Scan for the cell matching the given text and deliver its [X, Y] coordinate at center. 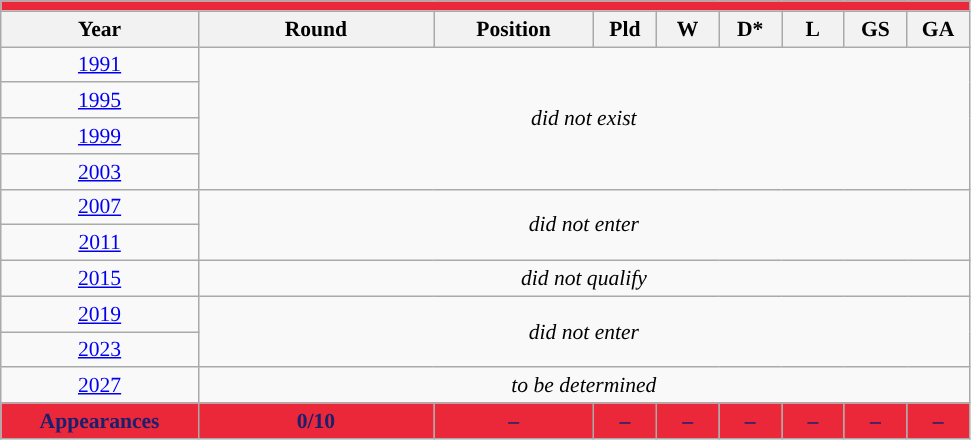
Position [514, 29]
GA [938, 29]
did not exist [584, 118]
2019 [100, 314]
Pld [626, 29]
did not qualify [584, 279]
Year [100, 29]
1991 [100, 65]
2015 [100, 279]
2023 [100, 350]
0/10 [316, 421]
to be determined [584, 386]
Appearances [100, 421]
Round [316, 29]
1995 [100, 101]
W [688, 29]
2007 [100, 207]
L [814, 29]
1999 [100, 136]
2003 [100, 172]
GS [876, 29]
D* [750, 29]
2027 [100, 386]
2011 [100, 243]
